Scan for the cell matching the given text and deliver its [X, Y] coordinate at center. 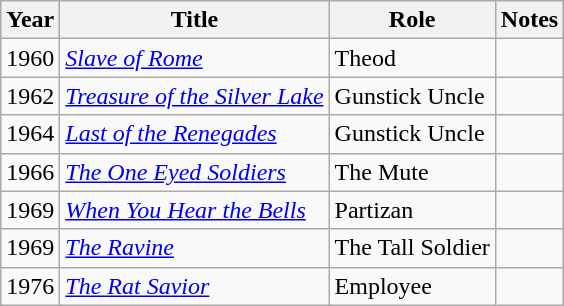
Title [194, 20]
Employee [412, 286]
Partizan [412, 210]
Notes [529, 20]
1964 [30, 134]
The Mute [412, 172]
Theod [412, 58]
The One Eyed Soldiers [194, 172]
The Tall Soldier [412, 248]
Treasure of the Silver Lake [194, 96]
Year [30, 20]
1960 [30, 58]
1962 [30, 96]
Slave of Rome [194, 58]
The Rat Savior [194, 286]
Role [412, 20]
Last of the Renegades [194, 134]
1966 [30, 172]
The Ravine [194, 248]
1976 [30, 286]
When You Hear the Bells [194, 210]
